Search for the cell housing the specified text and yield its [X, Y] center coordinate. 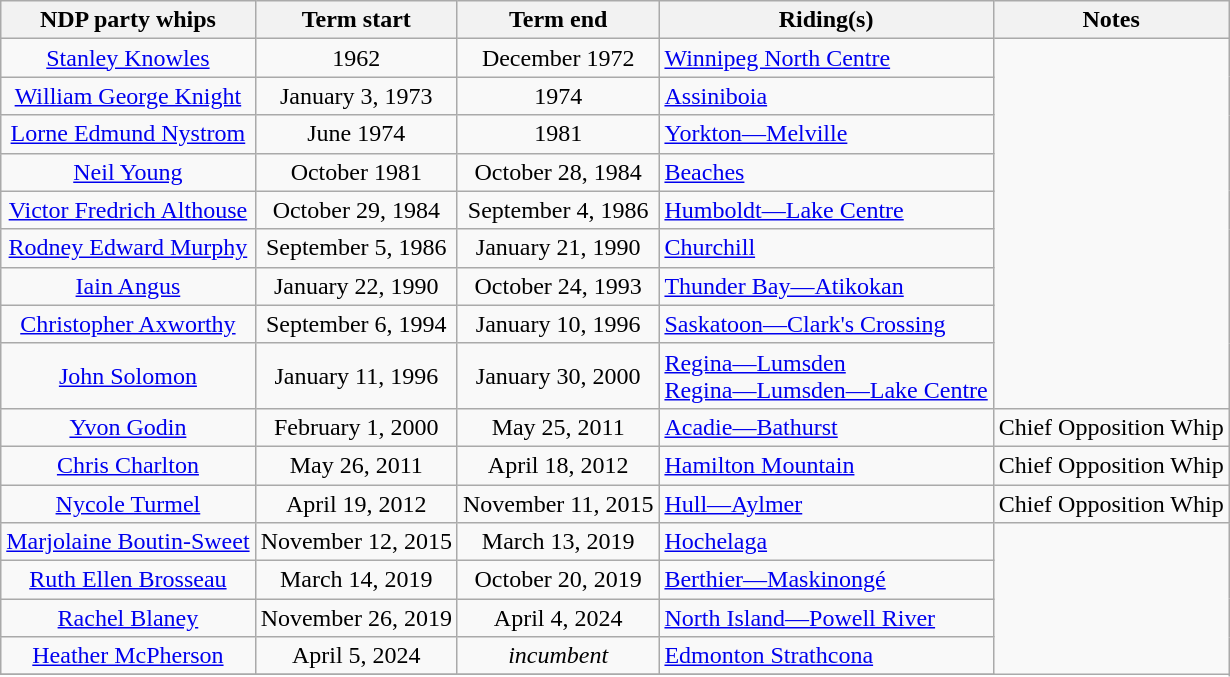
1981 [558, 134]
November 11, 2015 [558, 503]
Nycole Turmel [128, 503]
Neil Young [128, 172]
NDP party whips [128, 20]
Edmonton Strathcona [826, 656]
January 11, 1996 [356, 376]
February 1, 2000 [356, 427]
Lorne Edmund Nystrom [128, 134]
September 5, 1986 [356, 248]
1962 [356, 58]
January 10, 1996 [558, 324]
Rachel Blaney [128, 618]
January 30, 2000 [558, 376]
December 1972 [558, 58]
January 3, 1973 [356, 96]
Acadie—Bathurst [826, 427]
January 22, 1990 [356, 286]
North Island—Powell River [826, 618]
November 26, 2019 [356, 618]
May 26, 2011 [356, 465]
Term end [558, 20]
Churchill [826, 248]
Humboldt—Lake Centre [826, 210]
Chris Charlton [128, 465]
January 21, 1990 [558, 248]
Yvon Godin [128, 427]
Beaches [826, 172]
Thunder Bay—Atikokan [826, 286]
March 14, 2019 [356, 580]
October 24, 1993 [558, 286]
William George Knight [128, 96]
April 18, 2012 [558, 465]
October 1981 [356, 172]
October 28, 1984 [558, 172]
Ruth Ellen Brosseau [128, 580]
Victor Fredrich Althouse [128, 210]
Yorkton—Melville [826, 134]
Saskatoon—Clark's Crossing [826, 324]
September 4, 1986 [558, 210]
Berthier—Maskinongé [826, 580]
April 4, 2024 [558, 618]
Iain Angus [128, 286]
Term start [356, 20]
Heather McPherson [128, 656]
Notes [1111, 20]
Winnipeg North Centre [826, 58]
March 13, 2019 [558, 542]
incumbent [558, 656]
Rodney Edward Murphy [128, 248]
Hull—Aylmer [826, 503]
Marjolaine Boutin-Sweet [128, 542]
May 25, 2011 [558, 427]
October 20, 2019 [558, 580]
June 1974 [356, 134]
John Solomon [128, 376]
Hamilton Mountain [826, 465]
1974 [558, 96]
October 29, 1984 [356, 210]
April 5, 2024 [356, 656]
Riding(s) [826, 20]
Regina—Lumsden Regina—Lumsden—Lake Centre [826, 376]
September 6, 1994 [356, 324]
Stanley Knowles [128, 58]
April 19, 2012 [356, 503]
Assiniboia [826, 96]
Hochelaga [826, 542]
November 12, 2015 [356, 542]
Christopher Axworthy [128, 324]
